For the text-containing cell, return its midpoint in [X, Y] coordinate format. 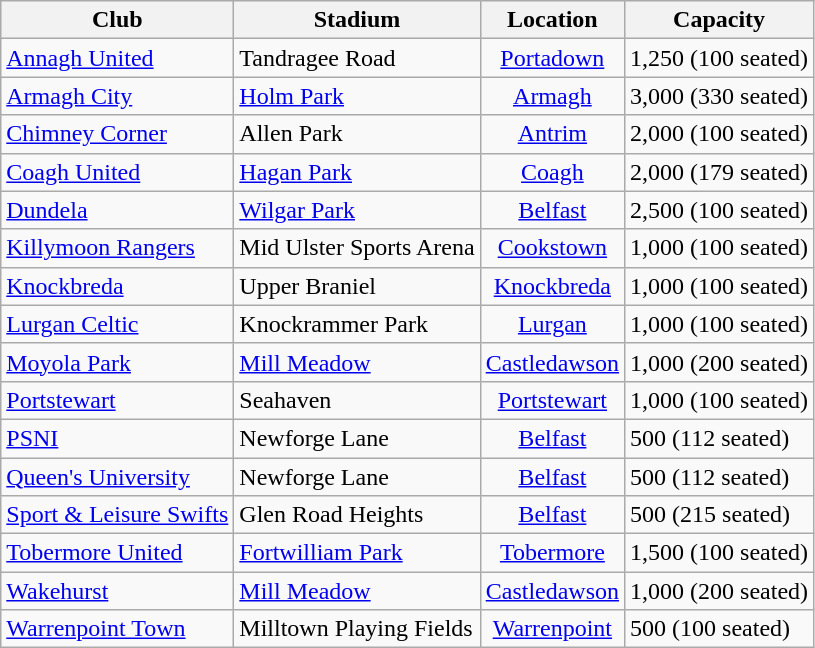
Tobermore United [118, 553]
500 (215 seated) [720, 515]
Moyola Park [118, 362]
Lurgan Celtic [118, 324]
Upper Braniel [357, 286]
2,000 (179 seated) [720, 172]
Lurgan [552, 324]
Knockrammer Park [357, 324]
Glen Road Heights [357, 515]
Coagh United [118, 172]
Annagh United [118, 58]
Dundela [118, 210]
Killymoon Rangers [118, 248]
1,500 (100 seated) [720, 553]
Wilgar Park [357, 210]
Portadown [552, 58]
500 (100 seated) [720, 629]
Holm Park [357, 96]
Seahaven [357, 400]
Hagan Park [357, 172]
Warrenpoint [552, 629]
2,000 (100 seated) [720, 134]
2,500 (100 seated) [720, 210]
Sport & Leisure Swifts [118, 515]
Club [118, 20]
Tandragee Road [357, 58]
PSNI [118, 438]
Allen Park [357, 134]
Capacity [720, 20]
3,000 (330 seated) [720, 96]
Fortwilliam Park [357, 553]
Stadium [357, 20]
Tobermore [552, 553]
Milltown Playing Fields [357, 629]
Wakehurst [118, 591]
Armagh [552, 96]
1,250 (100 seated) [720, 58]
Queen's University [118, 477]
Coagh [552, 172]
Warrenpoint Town [118, 629]
Armagh City [118, 96]
Chimney Corner [118, 134]
Location [552, 20]
Cookstown [552, 248]
Mid Ulster Sports Arena [357, 248]
Antrim [552, 134]
